Find where the given text appears and provide that cell's center as [X, Y] coordinate. 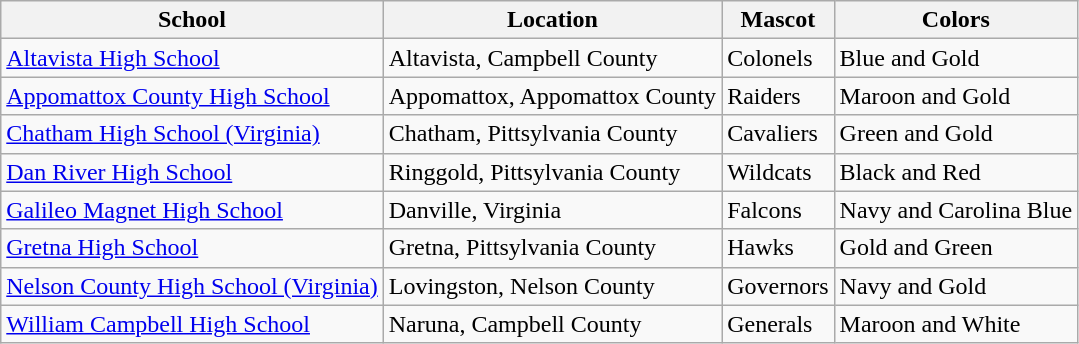
William Campbell High School [192, 324]
Cavaliers [778, 134]
Danville, Virginia [552, 210]
Ringgold, Pittsylvania County [552, 172]
Appomattox, Appomattox County [552, 96]
Gretna High School [192, 248]
Navy and Gold [956, 286]
Nelson County High School (Virginia) [192, 286]
Maroon and Gold [956, 96]
Galileo Magnet High School [192, 210]
Chatham, Pittsylvania County [552, 134]
School [192, 20]
Altavista, Campbell County [552, 58]
Gold and Green [956, 248]
Lovingston, Nelson County [552, 286]
Gretna, Pittsylvania County [552, 248]
Black and Red [956, 172]
Hawks [778, 248]
Raiders [778, 96]
Location [552, 20]
Maroon and White [956, 324]
Naruna, Campbell County [552, 324]
Chatham High School (Virginia) [192, 134]
Green and Gold [956, 134]
Appomattox County High School [192, 96]
Governors [778, 286]
Colonels [778, 58]
Colors [956, 20]
Falcons [778, 210]
Dan River High School [192, 172]
Mascot [778, 20]
Altavista High School [192, 58]
Navy and Carolina Blue [956, 210]
Blue and Gold [956, 58]
Generals [778, 324]
Wildcats [778, 172]
